Locate the cell with the specified text and output its [X, Y] center coordinate. 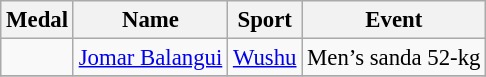
Medal [38, 20]
Event [394, 20]
Wushu [265, 58]
Sport [265, 20]
Name [150, 20]
Jomar Balangui [150, 58]
Men’s sanda 52-kg [394, 58]
